Return the [x, y] coordinate for the center point of the cell that contains the specified text.  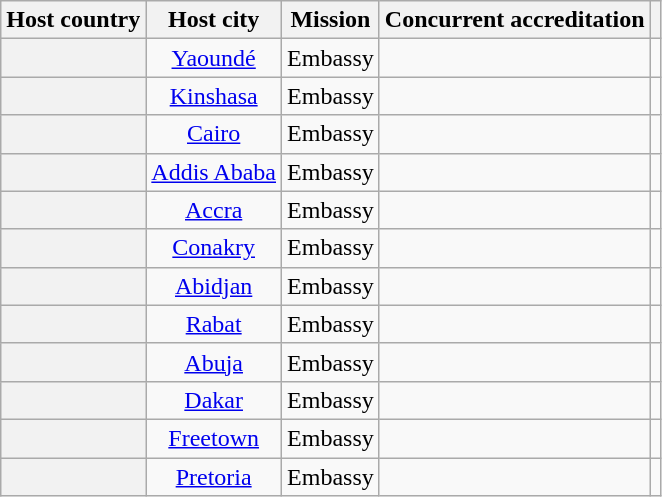
Abidjan [214, 286]
Yaoundé [214, 58]
Mission [331, 20]
Pretoria [214, 477]
Freetown [214, 438]
Rabat [214, 324]
Concurrent accreditation [514, 20]
Cairo [214, 134]
Dakar [214, 400]
Abuja [214, 362]
Conakry [214, 248]
Kinshasa [214, 96]
Addis Ababa [214, 172]
Host city [214, 20]
Host country [74, 20]
Accra [214, 210]
